Return (x, y) of the center of cell containing provided text 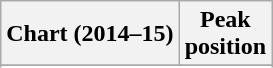
Chart (2014–15) (90, 34)
Peak position (225, 34)
